Pinpoint the cell where the given text exists, returning its (X, Y) midpoint coordinate. 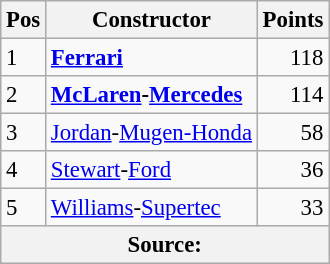
33 (292, 208)
4 (24, 170)
Constructor (152, 20)
2 (24, 95)
5 (24, 208)
3 (24, 133)
36 (292, 170)
Pos (24, 20)
114 (292, 95)
58 (292, 133)
Source: (165, 245)
Stewart-Ford (152, 170)
1 (24, 58)
118 (292, 58)
Jordan-Mugen-Honda (152, 133)
McLaren-Mercedes (152, 95)
Williams-Supertec (152, 208)
Points (292, 20)
Ferrari (152, 58)
